Capture the cell that displays the provided text and extract its [X, Y] central coordinate. 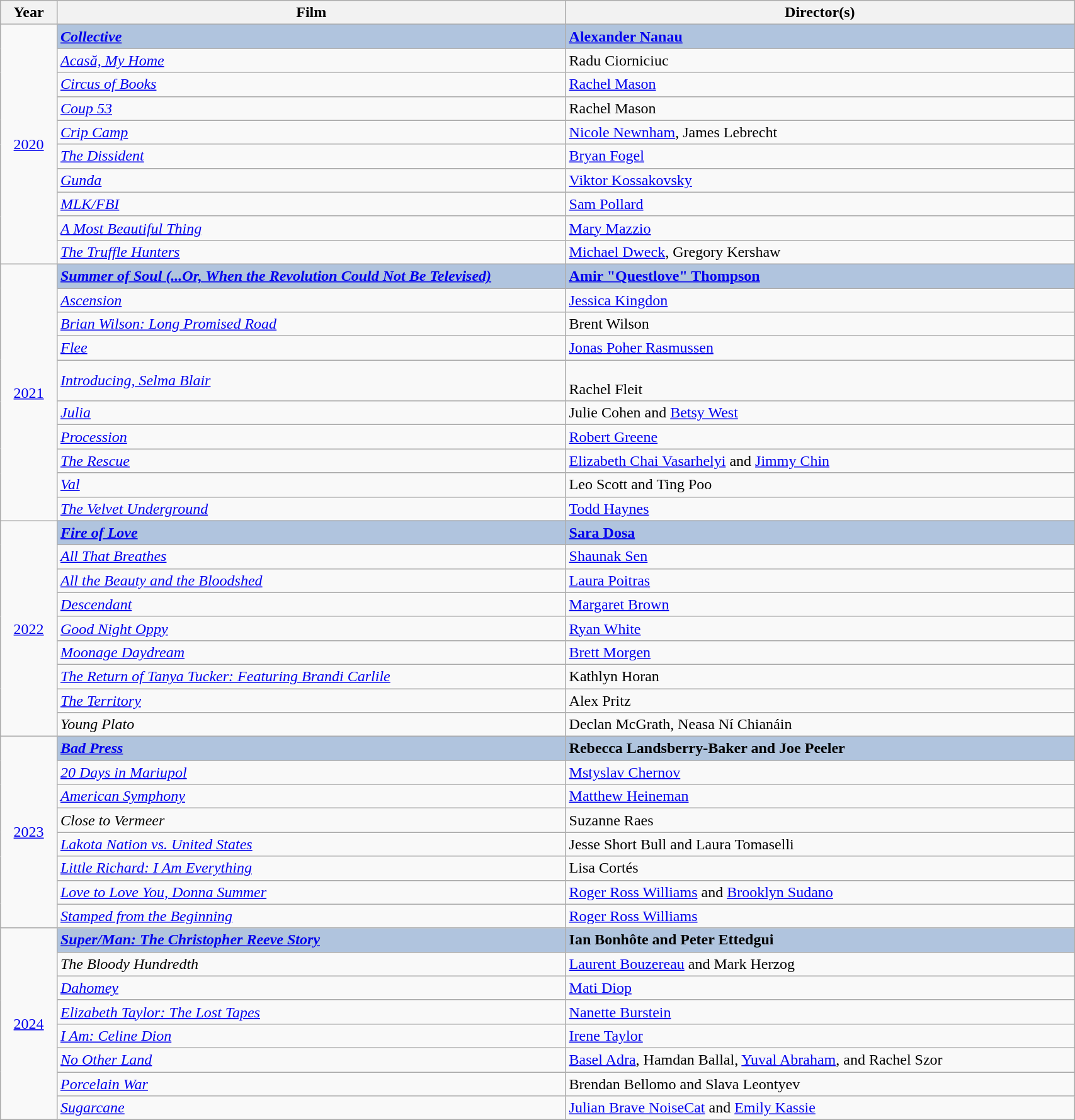
Ian Bonhôte and Peter Ettedgui [820, 940]
Laura Poitras [820, 580]
Brent Wilson [820, 324]
Julia [311, 413]
Summer of Soul (...Or, When the Revolution Could Not Be Televised) [311, 276]
Rebecca Landsberry-Baker and Joe Peeler [820, 749]
2021 [29, 392]
Lakota Nation vs. United States [311, 844]
Bad Press [311, 749]
Little Richard: I Am Everything [311, 868]
2024 [29, 1024]
Brian Wilson: Long Promised Road [311, 324]
Suzanne Raes [820, 820]
Year [29, 13]
Margaret Brown [820, 604]
Julian Brave NoiseCat and Emily Kassie [820, 1108]
Val [311, 485]
Nanette Burstein [820, 1012]
The Rescue [311, 461]
No Other Land [311, 1060]
Basel Adra, Hamdan Ballal, Yuval Abraham, and Rachel Szor [820, 1060]
Fire of Love [311, 533]
Jessica Kingdon [820, 300]
Radu Ciorniciuc [820, 60]
Brett Morgen [820, 652]
Dahomey [311, 988]
20 Days in Mariupol [311, 772]
Michael Dweck, Gregory Kershaw [820, 252]
The Return of Tanya Tucker: Featuring Brandi Carlile [311, 676]
2020 [29, 145]
The Truffle Hunters [311, 252]
The Dissident [311, 156]
MLK/FBI [311, 204]
Julie Cohen and Betsy West [820, 413]
Elizabeth Chai Vasarhelyi and Jimmy Chin [820, 461]
Kathlyn Horan [820, 676]
Lisa Cortés [820, 868]
Sara Dosa [820, 533]
Roger Ross Williams [820, 916]
Brendan Bellomo and Slava Leontyev [820, 1083]
Leo Scott and Ting Poo [820, 485]
Elizabeth Taylor: The Lost Tapes [311, 1012]
Mati Diop [820, 988]
A Most Beautiful Thing [311, 228]
Crip Camp [311, 132]
Mstyslav Chernov [820, 772]
Declan McGrath, Neasa Ní Chianáin [820, 725]
All the Beauty and the Bloodshed [311, 580]
Close to Vermeer [311, 820]
Ryan White [820, 628]
Coup 53 [311, 108]
Jesse Short Bull and Laura Tomaselli [820, 844]
Shaunak Sen [820, 557]
2023 [29, 832]
American Symphony [311, 796]
Roger Ross Williams and Brooklyn Sudano [820, 892]
Young Plato [311, 725]
Acasă, My Home [311, 60]
Good Night Oppy [311, 628]
Nicole Newnham, James Lebrecht [820, 132]
The Territory [311, 701]
Introducing, Selma Blair [311, 380]
Stamped from the Beginning [311, 916]
Robert Greene [820, 437]
Descendant [311, 604]
Todd Haynes [820, 509]
Jonas Poher Rasmussen [820, 348]
Gunda [311, 180]
Collective [311, 37]
Film [311, 13]
Irene Taylor [820, 1036]
I Am: Celine Dion [311, 1036]
The Velvet Underground [311, 509]
Amir "Questlove" Thompson [820, 276]
Procession [311, 437]
Rachel Fleit [820, 380]
The Bloody Hundredth [311, 964]
Matthew Heineman [820, 796]
Super/Man: The Christopher Reeve Story [311, 940]
Alexander Nanau [820, 37]
Love to Love You, Donna Summer [311, 892]
Alex Pritz [820, 701]
Porcelain War [311, 1083]
Bryan Fogel [820, 156]
Moonage Daydream [311, 652]
Sugarcane [311, 1108]
Ascension [311, 300]
All That Breathes [311, 557]
Viktor Kossakovsky [820, 180]
Sam Pollard [820, 204]
Circus of Books [311, 84]
Mary Mazzio [820, 228]
Laurent Bouzereau and Mark Herzog [820, 964]
Flee [311, 348]
2022 [29, 628]
Director(s) [820, 13]
